Output the [x, y] coordinate of the center of the cell containing the given text.  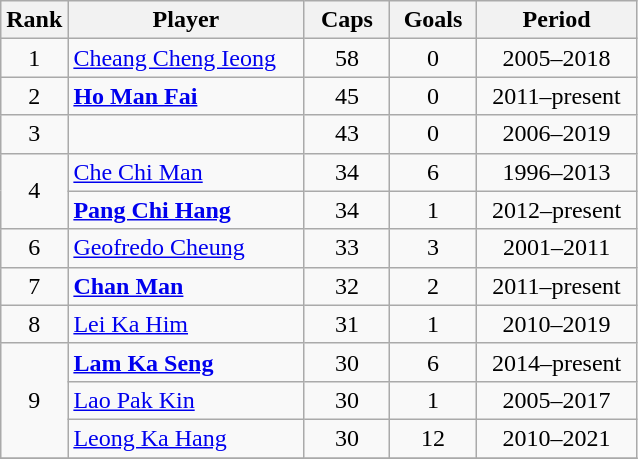
Leong Ka Hang [186, 438]
7 [34, 286]
2014–present [556, 362]
1996–2013 [556, 172]
2010–2021 [556, 438]
8 [34, 324]
Period [556, 20]
Lam Ka Seng [186, 362]
Goals [433, 20]
2010–2019 [556, 324]
31 [347, 324]
Che Chi Man [186, 172]
32 [347, 286]
2005–2017 [556, 400]
2005–2018 [556, 58]
Caps [347, 20]
Cheang Cheng Ieong [186, 58]
Chan Man [186, 286]
2012–present [556, 210]
Rank [34, 20]
9 [34, 400]
2006–2019 [556, 134]
4 [34, 191]
Pang Chi Hang [186, 210]
43 [347, 134]
Ho Man Fai [186, 96]
Lei Ka Him [186, 324]
2001–2011 [556, 248]
Geofredo Cheung [186, 248]
33 [347, 248]
12 [433, 438]
58 [347, 58]
Player [186, 20]
Lao Pak Kin [186, 400]
45 [347, 96]
